Return the [X, Y] coordinate for the center point of the cell that contains the specified text.  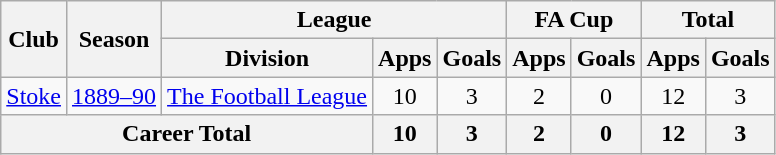
Club [34, 39]
League [334, 20]
Season [114, 39]
Career Total [187, 134]
Total [708, 20]
The Football League [268, 96]
FA Cup [574, 20]
Division [268, 58]
1889–90 [114, 96]
Stoke [34, 96]
